Return the (x, y) coordinate for the center point of the cell that contains the specified text.  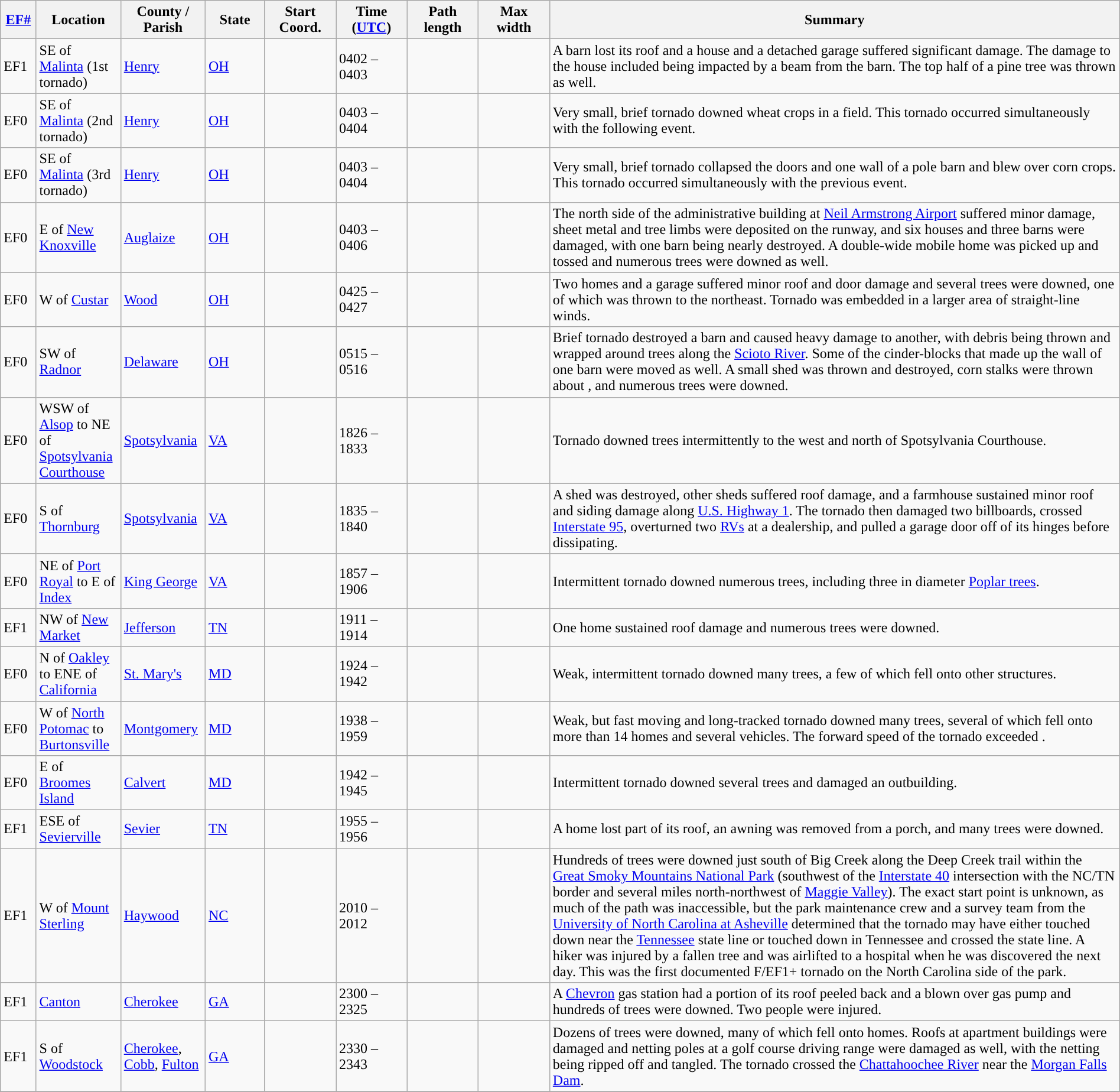
Haywood (163, 916)
SE of Malinta (3rd tornado) (78, 175)
NE of Port Royal to E of Index (78, 581)
King George (163, 581)
EF# (18, 20)
Path length (443, 20)
0403 – 0406 (372, 238)
St. Mary's (163, 674)
1942 – 1945 (372, 783)
SE of Malinta (2nd tornado) (78, 121)
Time (UTC) (372, 20)
W of Mount Sterling (78, 916)
NC (235, 916)
A Chevron gas station had a portion of its roof peeled back and a blown over gas pump and hundreds of trees were downed. Two people were injured. (834, 1002)
E of New Knoxville (78, 238)
Start Coord. (300, 20)
E of Broomes Island (78, 783)
ESE of Sevierville (78, 830)
S of Woodstock (78, 1057)
Jefferson (163, 628)
1835 – 1840 (372, 519)
Wood (163, 300)
2010 – 2012 (372, 916)
NW of New Market (78, 628)
SE of Malinta (1st tornado) (78, 66)
0425 – 0427 (372, 300)
W of North Potomac to Burtonsville (78, 728)
Cherokee (163, 1002)
W of Custar (78, 300)
1955 – 1956 (372, 830)
State (235, 20)
Montgomery (163, 728)
Auglaize (163, 238)
1924 – 1942 (372, 674)
N of Oakley to ENE of California (78, 674)
Max width (514, 20)
2300 – 2325 (372, 1002)
0515 – 0516 (372, 362)
Sevier (163, 830)
1857 – 1906 (372, 581)
Calvert (163, 783)
Cherokee, Cobb, Fulton (163, 1057)
Intermittent tornado downed several trees and damaged an outbuilding. (834, 783)
1826 – 1833 (372, 440)
Intermittent tornado downed numerous trees, including three in diameter Poplar trees. (834, 581)
County / Parish (163, 20)
Summary (834, 20)
SW of Radnor (78, 362)
S of Thornburg (78, 519)
Location (78, 20)
Canton (78, 1002)
Delaware (163, 362)
Tornado downed trees intermittently to the west and north of Spotsylvania Courthouse. (834, 440)
1911 – 1914 (372, 628)
Weak, intermittent tornado downed many trees, a few of which fell onto other structures. (834, 674)
0402 – 0403 (372, 66)
A home lost part of its roof, an awning was removed from a porch, and many trees were downed. (834, 830)
One home sustained roof damage and numerous trees were downed. (834, 628)
2330 – 2343 (372, 1057)
1938 – 1959 (372, 728)
Very small, brief tornado downed wheat crops in a field. This tornado occurred simultaneously with the following event. (834, 121)
WSW of Alsop to NE of Spotsylvania Courthouse (78, 440)
